Return the [x, y] coordinate for the center point of the cell that contains the specified text.  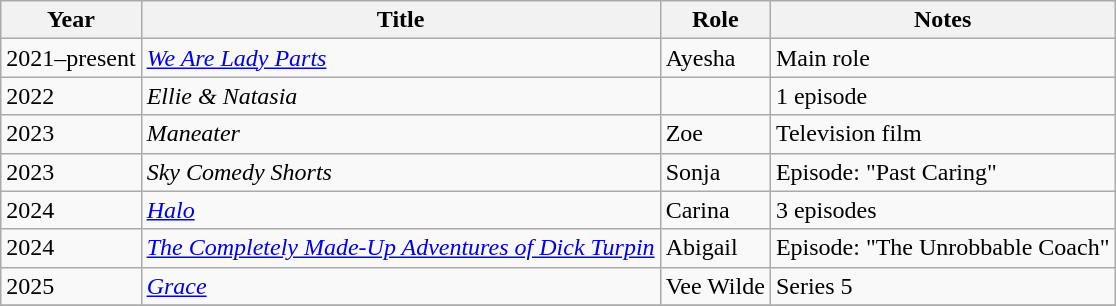
Ayesha [715, 58]
Sky Comedy Shorts [400, 172]
Notes [942, 20]
Maneater [400, 134]
Vee Wilde [715, 286]
Abigail [715, 248]
Carina [715, 210]
Grace [400, 286]
Series 5 [942, 286]
The Completely Made-Up Adventures of Dick Turpin [400, 248]
Ellie & Natasia [400, 96]
We Are Lady Parts [400, 58]
Year [71, 20]
Episode: "Past Caring" [942, 172]
Main role [942, 58]
Title [400, 20]
2021–present [71, 58]
2025 [71, 286]
1 episode [942, 96]
Television film [942, 134]
3 episodes [942, 210]
Zoe [715, 134]
Sonja [715, 172]
Halo [400, 210]
Episode: "The Unrobbable Coach" [942, 248]
Role [715, 20]
2022 [71, 96]
